Identify which cell holds the provided text, then report its (X, Y) central coordinate. 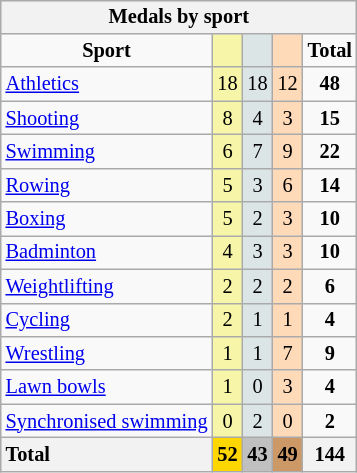
Wrestling (107, 354)
Swimming (107, 152)
Synchronised swimming (107, 421)
12 (288, 84)
Cycling (107, 320)
Weightlifting (107, 286)
Sport (107, 51)
48 (330, 84)
22 (330, 152)
52 (227, 455)
Athletics (107, 84)
Badminton (107, 253)
15 (330, 118)
8 (227, 118)
Medals by sport (179, 17)
144 (330, 455)
49 (288, 455)
Lawn bowls (107, 387)
14 (330, 185)
Boxing (107, 219)
43 (258, 455)
Rowing (107, 185)
Shooting (107, 118)
